Extract the (X, Y) coordinate from the center of the cell holding the provided text.  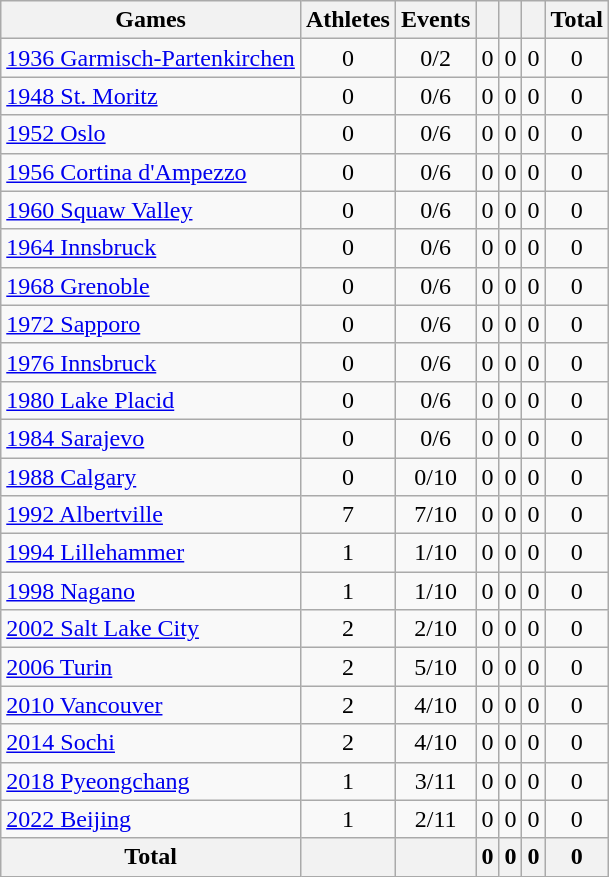
1960 Squaw Valley (151, 210)
1998 Nagano (151, 591)
1984 Sarajevo (151, 438)
5/10 (435, 667)
0/10 (435, 477)
Games (151, 20)
1968 Grenoble (151, 286)
Events (435, 20)
3/11 (435, 781)
7 (348, 515)
1992 Albertville (151, 515)
1952 Oslo (151, 134)
1980 Lake Placid (151, 400)
1956 Cortina d'Ampezzo (151, 172)
Athletes (348, 20)
7/10 (435, 515)
1948 St. Moritz (151, 96)
1964 Innsbruck (151, 248)
1994 Lillehammer (151, 553)
0/2 (435, 58)
2010 Vancouver (151, 705)
2006 Turin (151, 667)
1988 Calgary (151, 477)
2018 Pyeongchang (151, 781)
2002 Salt Lake City (151, 629)
2022 Beijing (151, 819)
1936 Garmisch-Partenkirchen (151, 58)
1972 Sapporo (151, 324)
2/11 (435, 819)
2/10 (435, 629)
1976 Innsbruck (151, 362)
2014 Sochi (151, 743)
